Return (x, y) of the center of cell containing provided text 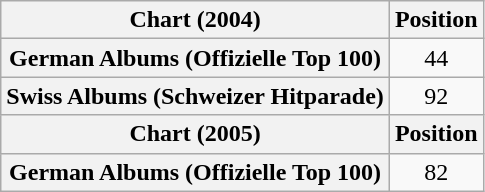
44 (436, 58)
Chart (2004) (196, 20)
82 (436, 172)
92 (436, 96)
Chart (2005) (196, 134)
Swiss Albums (Schweizer Hitparade) (196, 96)
